Find where the given text appears and provide that cell's center as [X, Y] coordinate. 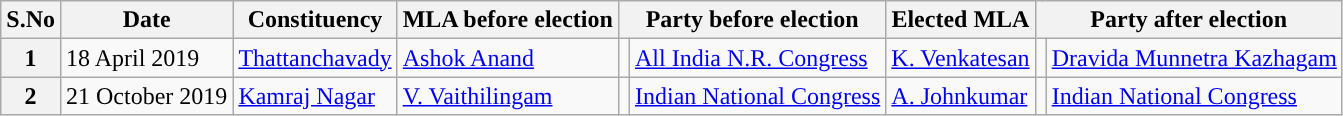
Ashok Anand [508, 58]
Kamraj Nagar [315, 96]
Thattanchavady [315, 58]
A. Johnkumar [960, 96]
Elected MLA [960, 20]
Party after election [1188, 20]
S.No [31, 20]
V. Vaithilingam [508, 96]
21 October 2019 [146, 96]
K. Venkatesan [960, 58]
2 [31, 96]
18 April 2019 [146, 58]
Dravida Munnetra Kazhagam [1194, 58]
1 [31, 58]
MLA before election [508, 20]
Constituency [315, 20]
Party before election [752, 20]
All India N.R. Congress [757, 58]
Date [146, 20]
